Return the [x, y] coordinate for the center point of the cell that contains the specified text.  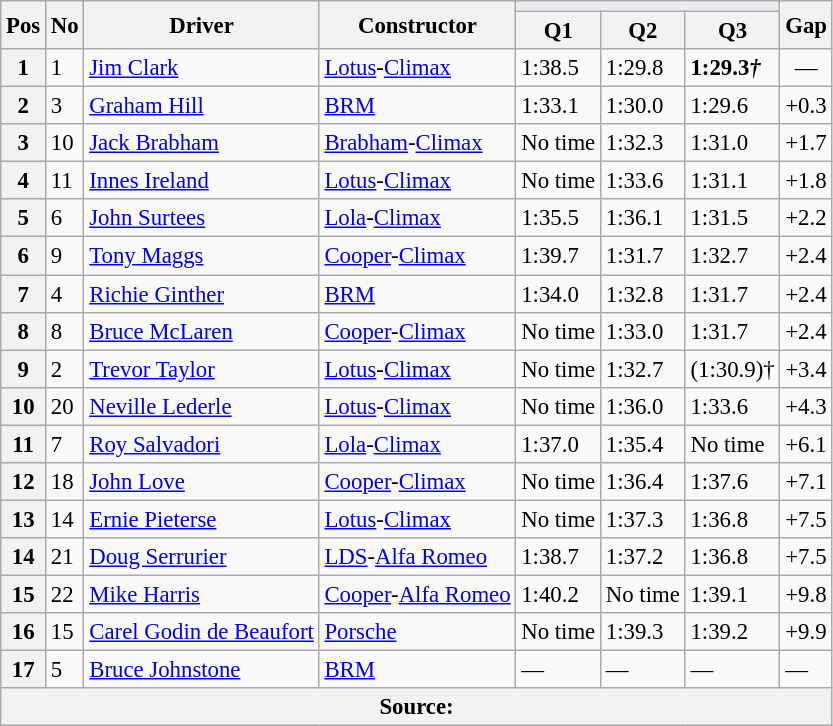
1:33.1 [558, 106]
Innes Ireland [202, 181]
+3.4 [806, 369]
Neville Lederle [202, 406]
1:31.5 [732, 219]
1:29.8 [644, 68]
Mike Harris [202, 594]
Source: [417, 707]
Roy Salvadori [202, 444]
LDS-Alfa Romeo [418, 557]
Ernie Pieterse [202, 519]
22 [65, 594]
1:30.0 [644, 106]
1:39.7 [558, 256]
+7.1 [806, 482]
1:35.5 [558, 219]
Q1 [558, 31]
1:36.4 [644, 482]
+9.8 [806, 594]
16 [24, 632]
1:39.1 [732, 594]
+2.2 [806, 219]
1:39.2 [732, 632]
1:37.3 [644, 519]
1:33.0 [644, 331]
1:37.6 [732, 482]
(1:30.9)† [732, 369]
1:39.3 [644, 632]
1:36.0 [644, 406]
1:38.7 [558, 557]
Trevor Taylor [202, 369]
21 [65, 557]
+1.8 [806, 181]
Carel Godin de Beaufort [202, 632]
Doug Serrurier [202, 557]
1:29.6 [732, 106]
+4.3 [806, 406]
Tony Maggs [202, 256]
17 [24, 670]
John Love [202, 482]
1:37.0 [558, 444]
Driver [202, 25]
Brabham-Climax [418, 143]
Richie Ginther [202, 294]
+6.1 [806, 444]
Pos [24, 25]
1:29.3† [732, 68]
1:38.5 [558, 68]
+9.9 [806, 632]
Graham Hill [202, 106]
20 [65, 406]
Bruce McLaren [202, 331]
1:32.3 [644, 143]
12 [24, 482]
1:37.2 [644, 557]
Gap [806, 25]
Cooper-Alfa Romeo [418, 594]
Jack Brabham [202, 143]
1:31.0 [732, 143]
+0.3 [806, 106]
1:40.2 [558, 594]
1:31.1 [732, 181]
Constructor [418, 25]
No [65, 25]
18 [65, 482]
Q3 [732, 31]
13 [24, 519]
1:32.8 [644, 294]
Bruce Johnstone [202, 670]
Q2 [644, 31]
Jim Clark [202, 68]
Porsche [418, 632]
John Surtees [202, 219]
1:34.0 [558, 294]
1:35.4 [644, 444]
+1.7 [806, 143]
1:36.1 [644, 219]
